Search for the cell housing the specified text and yield its (x, y) center coordinate. 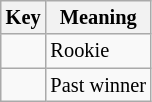
Key (24, 17)
Past winner (98, 85)
Meaning (98, 17)
Rookie (98, 51)
